Pinpoint the cell where the given text exists, returning its (x, y) midpoint coordinate. 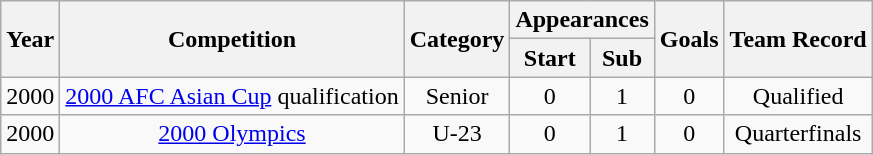
Goals (689, 39)
2000 AFC Asian Cup qualification (232, 96)
U-23 (457, 134)
Appearances (582, 20)
Senior (457, 96)
Qualified (798, 96)
Sub (622, 58)
Category (457, 39)
Start (550, 58)
Team Record (798, 39)
Year (30, 39)
Quarterfinals (798, 134)
Competition (232, 39)
2000 Olympics (232, 134)
